Find where the given text appears and provide that cell's center as (x, y) coordinate. 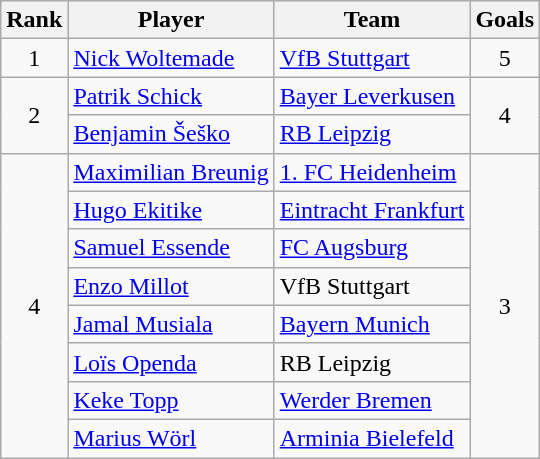
Nick Woltemade (171, 58)
Hugo Ekitike (171, 210)
Keke Topp (171, 400)
1. FC Heidenheim (372, 172)
Player (171, 20)
Jamal Musiala (171, 324)
5 (505, 58)
1 (34, 58)
FC Augsburg (372, 248)
Eintracht Frankfurt (372, 210)
Bayer Leverkusen (372, 96)
Marius Wörl (171, 438)
Rank (34, 20)
Team (372, 20)
Goals (505, 20)
2 (34, 115)
Loïs Openda (171, 362)
Benjamin Šeško (171, 134)
Arminia Bielefeld (372, 438)
Maximilian Breunig (171, 172)
Patrik Schick (171, 96)
Werder Bremen (372, 400)
3 (505, 305)
Samuel Essende (171, 248)
Bayern Munich (372, 324)
Enzo Millot (171, 286)
